Return the [x, y] coordinate for the center point of the cell that contains the specified text.  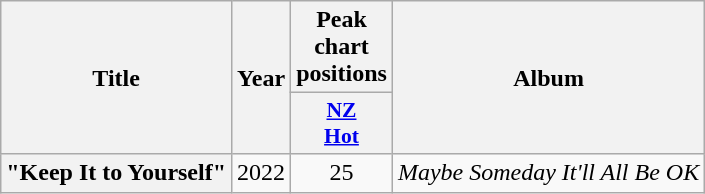
25 [342, 173]
NZHot [342, 124]
Album [548, 78]
2022 [262, 173]
Year [262, 78]
Maybe Someday It'll All Be OK [548, 173]
"Keep It to Yourself" [116, 173]
Peak chart positions [342, 47]
Title [116, 78]
